Locate the cell with the specified text and output its [X, Y] center coordinate. 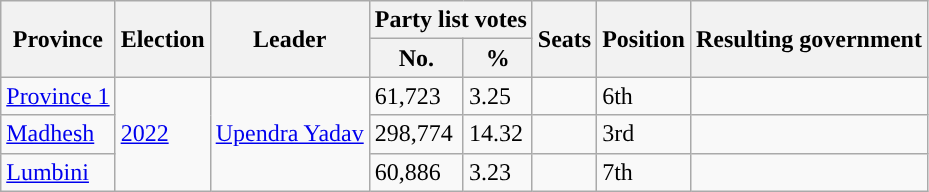
3.25 [498, 96]
Province 1 [58, 96]
Lumbini [58, 172]
Madhesh [58, 134]
Leader [290, 39]
14.32 [498, 134]
61,723 [416, 96]
Election [162, 39]
% [498, 58]
3.23 [498, 172]
6th [644, 96]
Province [58, 39]
60,886 [416, 172]
Resulting government [808, 39]
Seats [564, 39]
2022 [162, 134]
7th [644, 172]
3rd [644, 134]
Position [644, 39]
Party list votes [450, 20]
298,774 [416, 134]
No. [416, 58]
Upendra Yadav [290, 134]
